Return [x, y] of the center of cell containing provided text 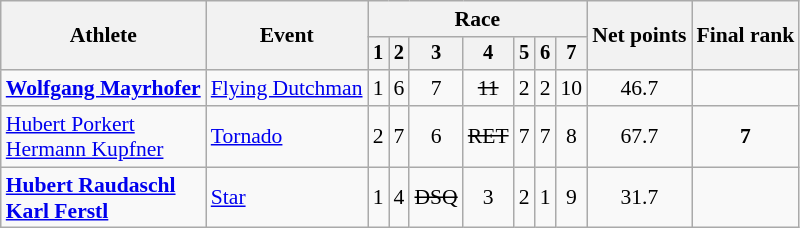
5 [524, 54]
46.7 [639, 88]
Athlete [104, 36]
Race [478, 19]
10 [572, 88]
Wolfgang Mayrhofer [104, 88]
Star [287, 198]
RET [488, 136]
DSQ [436, 198]
Tornado [287, 136]
8 [572, 136]
Hubert PorkertHermann Kupfner [104, 136]
31.7 [639, 198]
11 [488, 88]
Net points [639, 36]
Final rank [746, 36]
67.7 [639, 136]
Event [287, 36]
Hubert RaudaschlKarl Ferstl [104, 198]
Flying Dutchman [287, 88]
9 [572, 198]
